Pinpoint the cell where the given text exists, returning its (X, Y) midpoint coordinate. 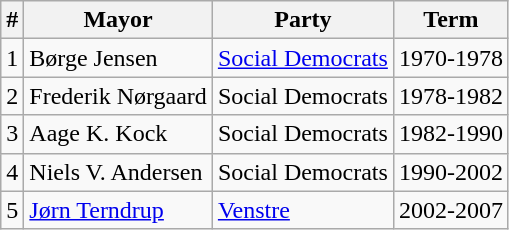
1990-2002 (450, 172)
1978-1982 (450, 96)
4 (12, 172)
Jørn Terndrup (118, 210)
Party (302, 20)
1982-1990 (450, 134)
Venstre (302, 210)
5 (12, 210)
Frederik Nørgaard (118, 96)
Børge Jensen (118, 58)
3 (12, 134)
2002-2007 (450, 210)
1 (12, 58)
2 (12, 96)
# (12, 20)
Term (450, 20)
Niels V. Andersen (118, 172)
Mayor (118, 20)
1970-1978 (450, 58)
Aage K. Kock (118, 134)
